Pinpoint the cell where the given text exists, returning its (x, y) midpoint coordinate. 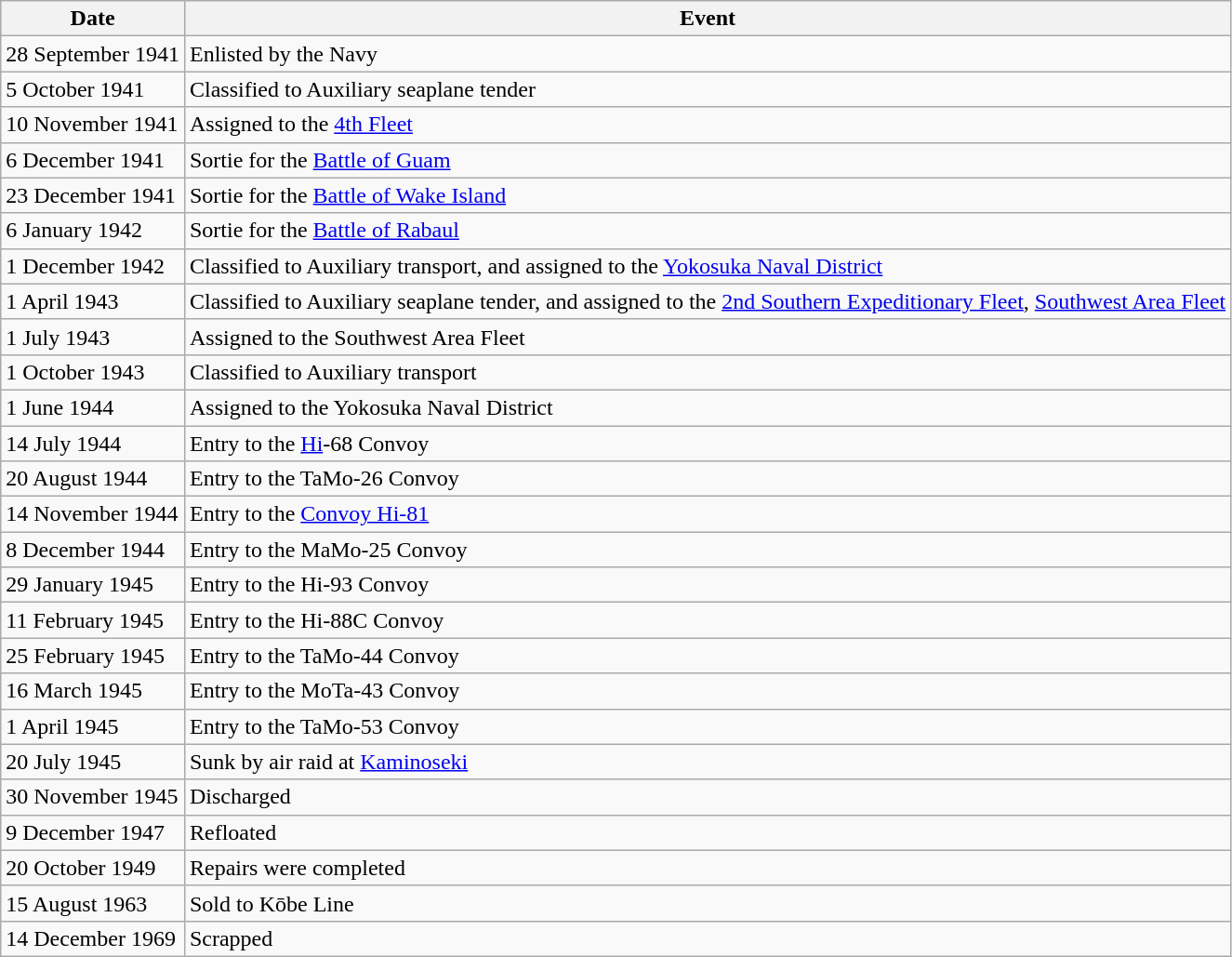
Classified to Auxiliary seaplane tender, and assigned to the 2nd Southern Expeditionary Fleet, Southwest Area Fleet (707, 301)
28 September 1941 (93, 54)
Refloated (707, 832)
30 November 1945 (93, 797)
Entry to the MoTa-43 Convoy (707, 691)
Entry to the TaMo-26 Convoy (707, 479)
1 April 1943 (93, 301)
Classified to Auxiliary transport, and assigned to the Yokosuka Naval District (707, 266)
Entry to the TaMo-53 Convoy (707, 726)
16 March 1945 (93, 691)
1 July 1943 (93, 337)
20 October 1949 (93, 868)
Repairs were completed (707, 868)
Enlisted by the Navy (707, 54)
Sortie for the Battle of Wake Island (707, 195)
1 April 1945 (93, 726)
14 December 1969 (93, 938)
Discharged (707, 797)
Entry to the MaMo-25 Convoy (707, 550)
Scrapped (707, 938)
Entry to the Convoy Hi-81 (707, 514)
Sunk by air raid at Kaminoseki (707, 762)
Assigned to the Yokosuka Naval District (707, 407)
Event (707, 19)
Assigned to the Southwest Area Fleet (707, 337)
1 October 1943 (93, 372)
14 July 1944 (93, 444)
23 December 1941 (93, 195)
Sortie for the Battle of Rabaul (707, 231)
10 November 1941 (93, 125)
Entry to the Hi-88C Convoy (707, 620)
5 October 1941 (93, 89)
6 January 1942 (93, 231)
Assigned to the 4th Fleet (707, 125)
6 December 1941 (93, 160)
Entry to the Hi-68 Convoy (707, 444)
25 February 1945 (93, 656)
Classified to Auxiliary seaplane tender (707, 89)
15 August 1963 (93, 903)
20 July 1945 (93, 762)
Date (93, 19)
9 December 1947 (93, 832)
Sortie for the Battle of Guam (707, 160)
Sold to Kōbe Line (707, 903)
Classified to Auxiliary transport (707, 372)
20 August 1944 (93, 479)
8 December 1944 (93, 550)
1 December 1942 (93, 266)
Entry to the TaMo-44 Convoy (707, 656)
1 June 1944 (93, 407)
Entry to the Hi-93 Convoy (707, 585)
11 February 1945 (93, 620)
29 January 1945 (93, 585)
14 November 1944 (93, 514)
